Find where the given text appears and provide that cell's center as (X, Y) coordinate. 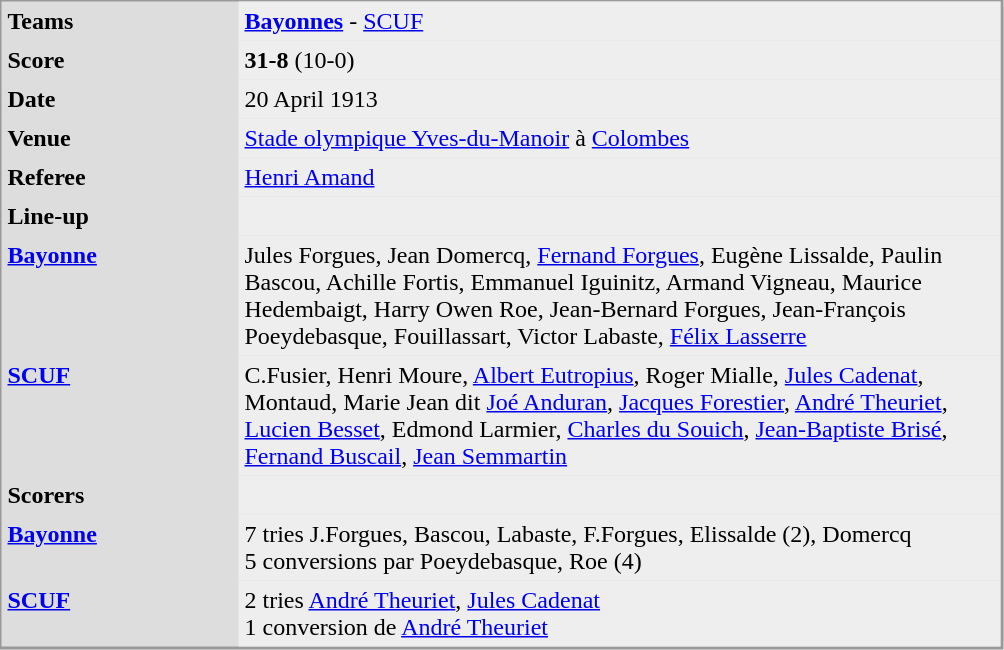
20 April 1913 (619, 100)
Venue (120, 138)
31-8 (10-0) (619, 60)
Date (120, 100)
Stade olympique Yves-du-Manoir à Colombes (619, 138)
7 tries J.Forgues, Bascou, Labaste, F.Forgues, Elissalde (2), Domercq5 conversions par Poeydebasque, Roe (4) (619, 547)
Scorers (120, 496)
Line-up (120, 216)
2 tries André Theuriet, Jules Cadenat1 conversion de André Theuriet (619, 613)
Bayonnes - SCUF (619, 22)
Referee (120, 178)
Teams (120, 22)
Score (120, 60)
Henri Amand (619, 178)
